Locate the cell with the specified text and output its [X, Y] center coordinate. 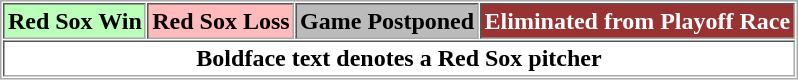
Boldface text denotes a Red Sox pitcher [398, 58]
Eliminated from Playoff Race [638, 21]
Red Sox Win [74, 21]
Red Sox Loss [221, 21]
Game Postponed [388, 21]
